Search for the cell housing the specified text and yield its [x, y] center coordinate. 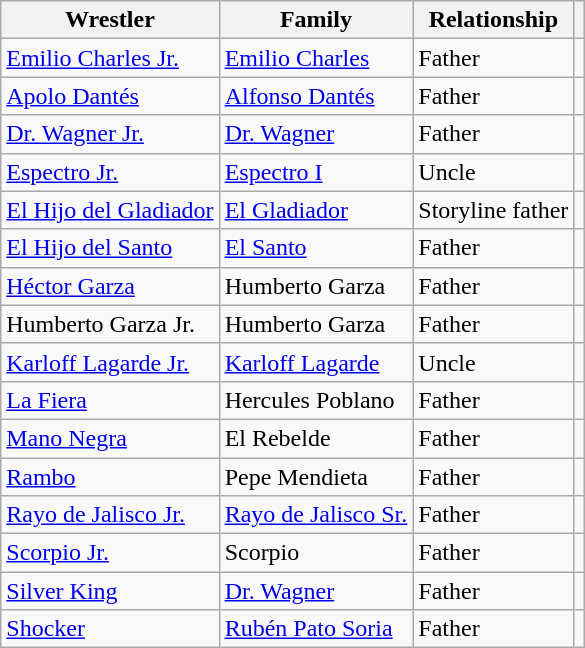
El Gladiador [316, 210]
Mano Negra [110, 438]
El Rebelde [316, 438]
Scorpio Jr. [110, 553]
Karloff Lagarde [316, 362]
Rubén Pato Soria [316, 629]
Silver King [110, 591]
Storyline father [494, 210]
Espectro I [316, 172]
El Hijo del Gladiador [110, 210]
Relationship [494, 20]
El Hijo del Santo [110, 248]
Humberto Garza Jr. [110, 324]
Emilio Charles [316, 58]
Apolo Dantés [110, 96]
Scorpio [316, 553]
Dr. Wagner Jr. [110, 134]
Karloff Lagarde Jr. [110, 362]
Pepe Mendieta [316, 477]
Rambo [110, 477]
Héctor Garza [110, 286]
Alfonso Dantés [316, 96]
Espectro Jr. [110, 172]
Shocker [110, 629]
Rayo de Jalisco Sr. [316, 515]
Family [316, 20]
Hercules Poblano [316, 400]
Wrestler [110, 20]
Rayo de Jalisco Jr. [110, 515]
El Santo [316, 248]
La Fiera [110, 400]
Emilio Charles Jr. [110, 58]
